Detect which cell encompasses the target text, then output its (X, Y) center coordinate. 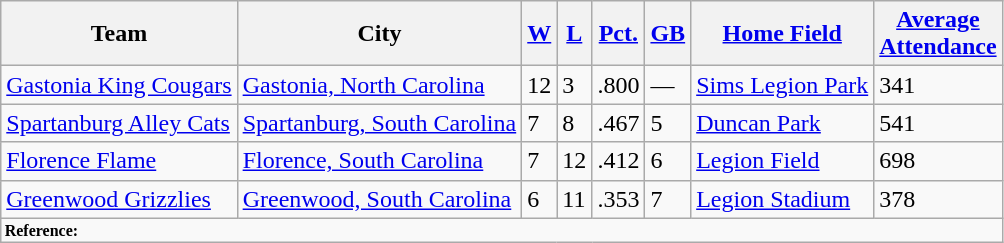
Pct. (618, 34)
.467 (618, 123)
Greenwood, South Carolina (380, 199)
Gastonia King Cougars (119, 85)
Team (119, 34)
Legion Stadium (782, 199)
— (668, 85)
W (540, 34)
3 (574, 85)
Reference: (502, 230)
341 (938, 85)
Average Attendance (938, 34)
Home Field (782, 34)
GB (668, 34)
Spartanburg, South Carolina (380, 123)
Legion Field (782, 161)
Florence Flame (119, 161)
.353 (618, 199)
City (380, 34)
698 (938, 161)
Gastonia, North Carolina (380, 85)
8 (574, 123)
Duncan Park (782, 123)
378 (938, 199)
Greenwood Grizzlies (119, 199)
11 (574, 199)
541 (938, 123)
.412 (618, 161)
Sims Legion Park (782, 85)
Florence, South Carolina (380, 161)
L (574, 34)
.800 (618, 85)
Spartanburg Alley Cats (119, 123)
5 (668, 123)
